Determine the (x, y) coordinate at the center of the cell enclosing the given text.  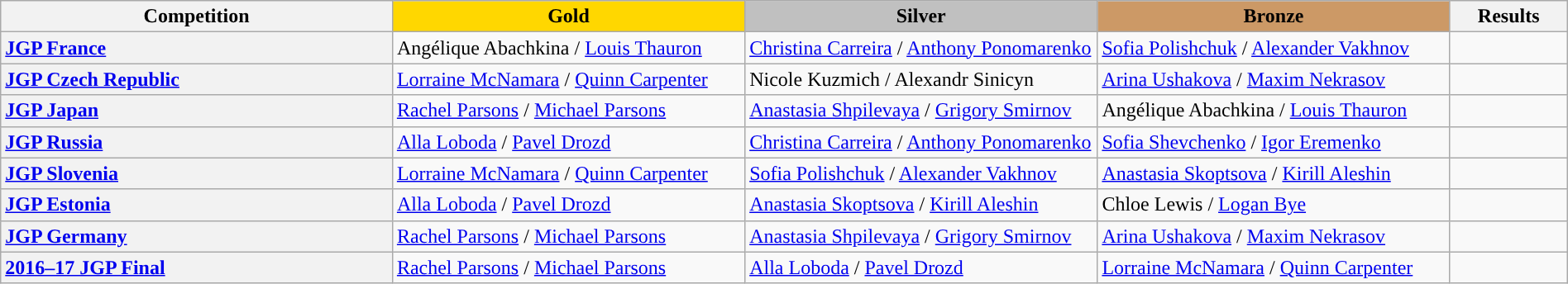
Chloe Lewis / Logan Bye (1274, 205)
2016–17 JGP Final (197, 267)
JGP Estonia (197, 205)
JGP Germany (197, 236)
JGP Russia (197, 142)
JGP Japan (197, 111)
Silver (921, 17)
JGP Slovenia (197, 173)
Gold (568, 17)
Sofia Shevchenko / Igor Eremenko (1274, 142)
Nicole Kuzmich / Alexandr Sinicyn (921, 79)
Results (1508, 17)
JGP France (197, 48)
Bronze (1274, 17)
JGP Czech Republic (197, 79)
Competition (197, 17)
